Scan for the cell matching the given text and deliver its [X, Y] coordinate at center. 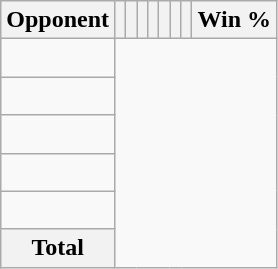
Total [58, 248]
Opponent [58, 20]
Win % [234, 20]
